Locate the cell with the specified text and output its [x, y] center coordinate. 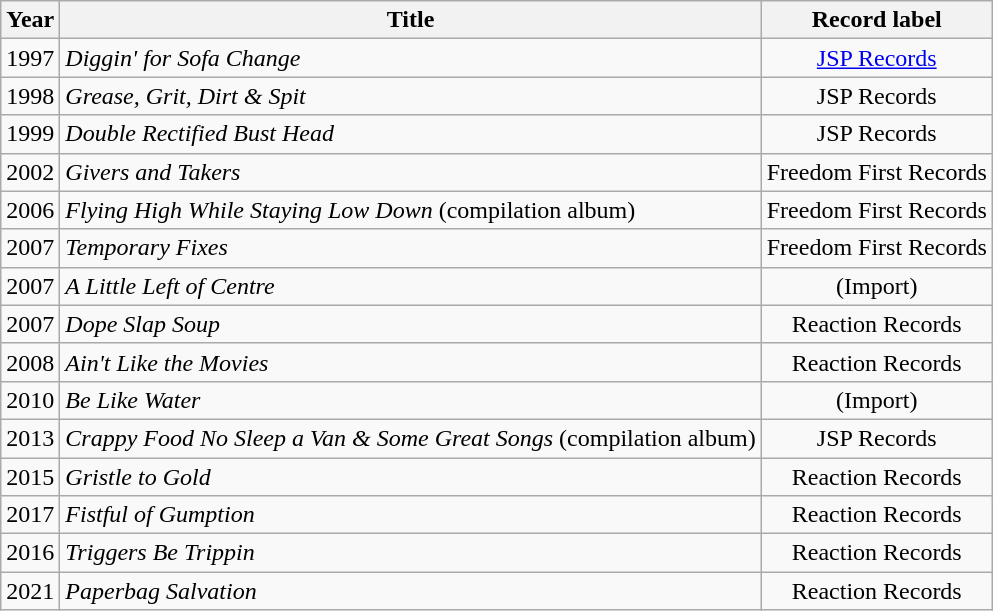
Dope Slap Soup [410, 324]
Paperbag Salvation [410, 591]
Be Like Water [410, 400]
2008 [30, 362]
Crappy Food No Sleep a Van & Some Great Songs (compilation album) [410, 438]
Diggin' for Sofa Change [410, 58]
Temporary Fixes [410, 248]
2006 [30, 210]
Givers and Takers [410, 172]
Record label [876, 20]
1999 [30, 134]
Grease, Grit, Dirt & Spit [410, 96]
1997 [30, 58]
2010 [30, 400]
Title [410, 20]
2002 [30, 172]
1998 [30, 96]
Year [30, 20]
2016 [30, 553]
A Little Left of Centre [410, 286]
Ain't Like the Movies [410, 362]
2013 [30, 438]
Gristle to Gold [410, 477]
2017 [30, 515]
Double Rectified Bust Head [410, 134]
Flying High While Staying Low Down (compilation album) [410, 210]
2021 [30, 591]
2015 [30, 477]
Fistful of Gumption [410, 515]
Triggers Be Trippin [410, 553]
